Locate the cell with the specified text and output its [x, y] center coordinate. 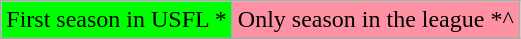
Only season in the league *^ [376, 20]
First season in USFL * [117, 20]
